Return (x, y) of the center of cell containing provided text 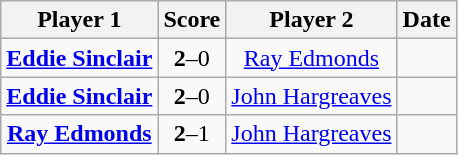
Score (192, 20)
Player 2 (312, 20)
Player 1 (80, 20)
Date (426, 20)
2–1 (192, 134)
